Determine the (X, Y) coordinate at the center of the cell enclosing the given text.  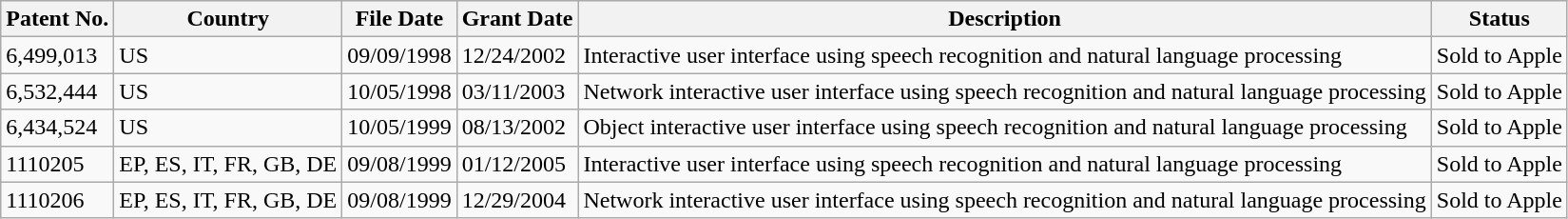
File Date (399, 19)
6,434,524 (57, 128)
10/05/1998 (399, 91)
6,532,444 (57, 91)
08/13/2002 (517, 128)
10/05/1999 (399, 128)
Grant Date (517, 19)
1110206 (57, 200)
01/12/2005 (517, 164)
Country (228, 19)
03/11/2003 (517, 91)
09/09/1998 (399, 55)
Description (1004, 19)
Status (1499, 19)
12/24/2002 (517, 55)
Object interactive user interface using speech recognition and natural language processing (1004, 128)
12/29/2004 (517, 200)
6,499,013 (57, 55)
Patent No. (57, 19)
1110205 (57, 164)
